Provide the (x, y) coordinate of the cell's center where the given text is located.  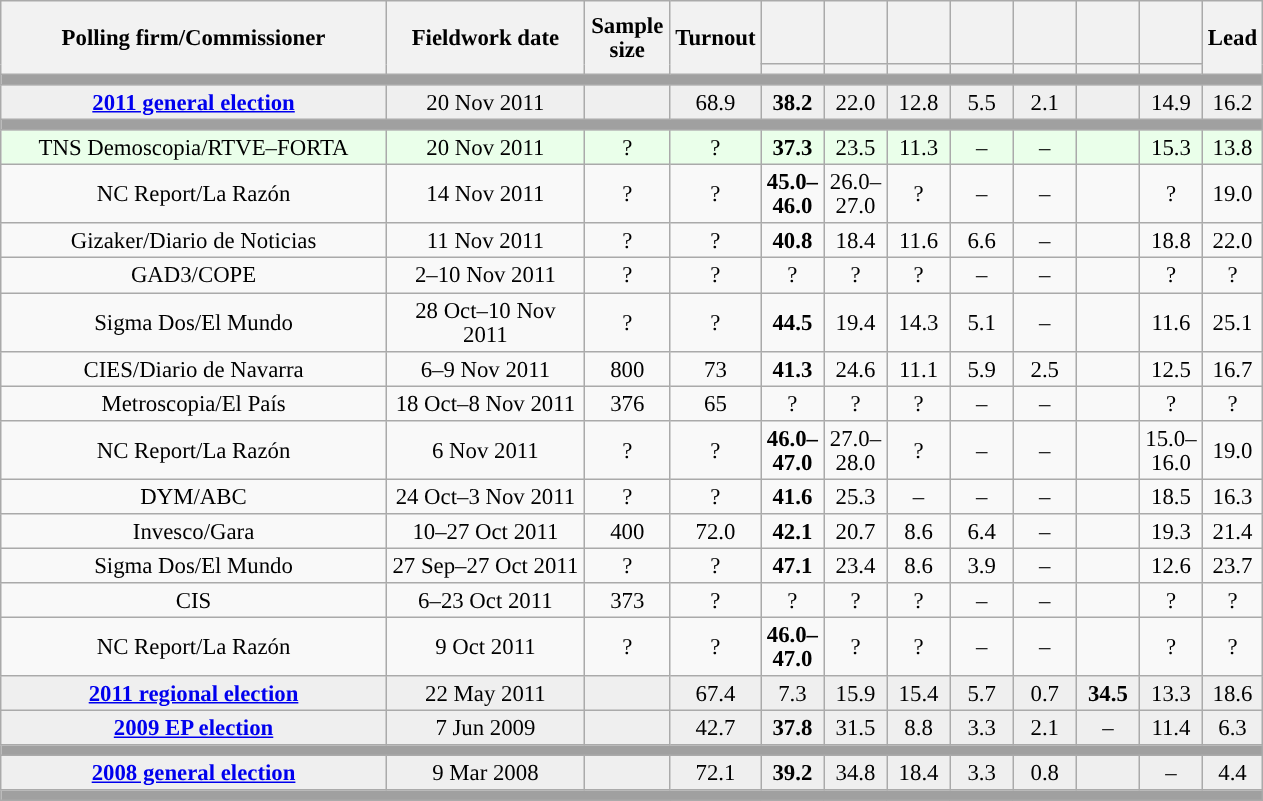
2008 general election (194, 774)
31.5 (856, 728)
68.9 (716, 102)
18.8 (1170, 242)
6–23 Oct 2011 (485, 600)
34.5 (1108, 694)
2011 regional election (194, 694)
Invesco/Gara (194, 532)
73 (716, 368)
400 (627, 532)
6.3 (1232, 728)
15.9 (856, 694)
2–10 Nov 2011 (485, 276)
Fieldwork date (485, 38)
65 (716, 404)
800 (627, 368)
21.4 (1232, 532)
7 Jun 2009 (485, 728)
24.6 (856, 368)
CIS (194, 600)
18.5 (1170, 496)
16.3 (1232, 496)
11.3 (918, 148)
373 (627, 600)
6–9 Nov 2011 (485, 368)
39.2 (792, 774)
41.6 (792, 496)
14 Nov 2011 (485, 194)
0.8 (1044, 774)
5.5 (982, 102)
23.4 (856, 566)
72.0 (716, 532)
5.1 (982, 322)
12.8 (918, 102)
11.4 (1170, 728)
3.9 (982, 566)
14.3 (918, 322)
42.1 (792, 532)
45.0–46.0 (792, 194)
4.4 (1232, 774)
2.5 (1044, 368)
23.7 (1232, 566)
Metroscopia/El País (194, 404)
24 Oct–3 Nov 2011 (485, 496)
47.1 (792, 566)
8.8 (918, 728)
10–27 Oct 2011 (485, 532)
26.0–27.0 (856, 194)
Gizaker/Diario de Noticias (194, 242)
37.3 (792, 148)
25.3 (856, 496)
GAD3/COPE (194, 276)
DYM/ABC (194, 496)
18.6 (1232, 694)
Polling firm/Commissioner (194, 38)
23.5 (856, 148)
67.4 (716, 694)
376 (627, 404)
15.3 (1170, 148)
7.3 (792, 694)
41.3 (792, 368)
19.3 (1170, 532)
Turnout (716, 38)
20.7 (856, 532)
TNS Demoscopia/RTVE–FORTA (194, 148)
9 Oct 2011 (485, 646)
6 Nov 2011 (485, 450)
13.8 (1232, 148)
16.7 (1232, 368)
28 Oct–10 Nov 2011 (485, 322)
11.1 (918, 368)
CIES/Diario de Navarra (194, 368)
5.9 (982, 368)
5.7 (982, 694)
22 May 2011 (485, 694)
16.2 (1232, 102)
44.5 (792, 322)
15.4 (918, 694)
11 Nov 2011 (485, 242)
2011 general election (194, 102)
9 Mar 2008 (485, 774)
38.2 (792, 102)
19.4 (856, 322)
6.6 (982, 242)
25.1 (1232, 322)
12.5 (1170, 368)
34.8 (856, 774)
6.4 (982, 532)
42.7 (716, 728)
14.9 (1170, 102)
27.0–28.0 (856, 450)
12.6 (1170, 566)
Sample size (627, 38)
18 Oct–8 Nov 2011 (485, 404)
37.8 (792, 728)
Lead (1232, 38)
2009 EP election (194, 728)
40.8 (792, 242)
27 Sep–27 Oct 2011 (485, 566)
15.0–16.0 (1170, 450)
0.7 (1044, 694)
13.3 (1170, 694)
72.1 (716, 774)
